Locate the cell with the specified text and output its [X, Y] center coordinate. 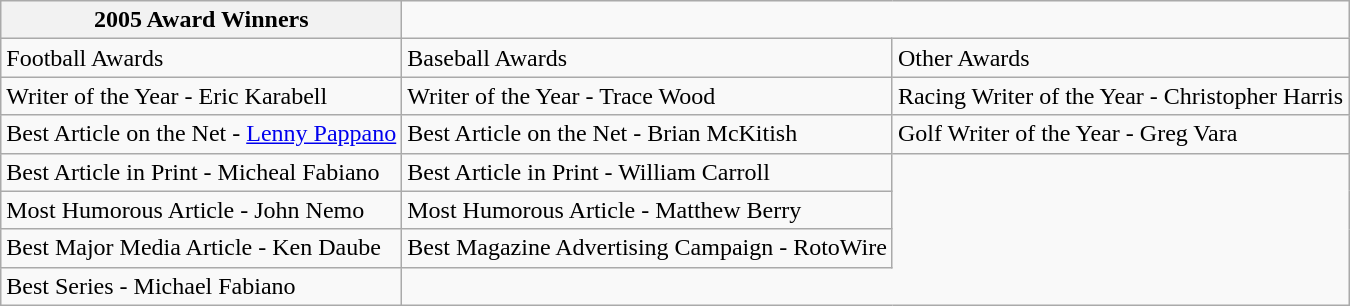
Best Magazine Advertising Campaign - RotoWire [648, 248]
Best Article on the Net - Lenny Pappano [202, 134]
Other Awards [1120, 58]
Best Article in Print - Micheal Fabiano [202, 172]
Writer of the Year - Eric Karabell [202, 96]
Football Awards [202, 58]
Baseball Awards [648, 58]
2005 Award Winners [202, 20]
Best Major Media Article - Ken Daube [202, 248]
Best Article in Print - William Carroll [648, 172]
Most Humorous Article - John Nemo [202, 210]
Most Humorous Article - Matthew Berry [648, 210]
Writer of the Year - Trace Wood [648, 96]
Best Series - Michael Fabiano [202, 286]
Racing Writer of the Year - Christopher Harris [1120, 96]
Best Article on the Net - Brian McKitish [648, 134]
Golf Writer of the Year - Greg Vara [1120, 134]
